Return the (x, y) coordinate for the center point of the cell that contains the specified text.  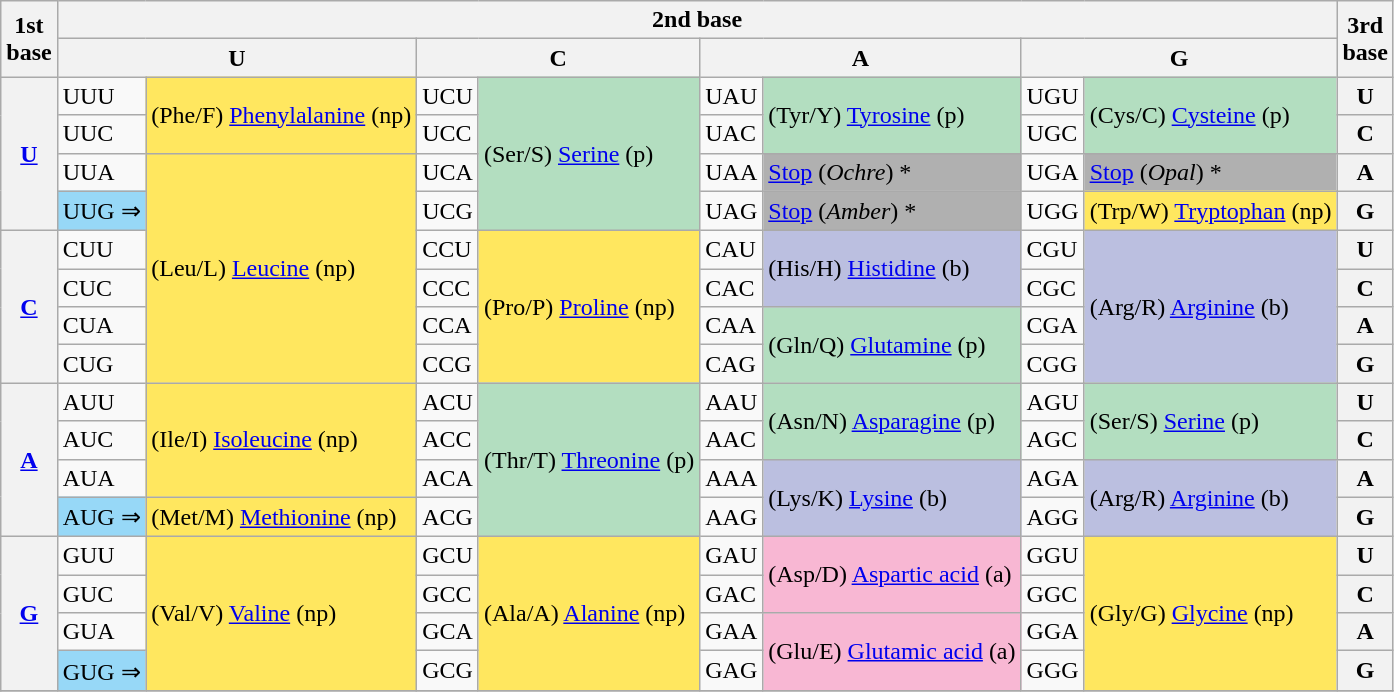
CAG (732, 364)
UAU (732, 96)
CGU (1052, 250)
CUA (102, 326)
AAC (732, 440)
(Asn/N) Asparagine (p) (892, 421)
(Tyr/Y) Tyrosine (p) (892, 115)
AUG ⇒ (102, 517)
GUA (102, 632)
(Gln/Q) Glutamine (p) (892, 345)
(Pro/P) Proline (np) (588, 307)
GGC (1052, 594)
CUU (102, 250)
AUU (102, 402)
UCU (448, 96)
GGU (1052, 556)
AGC (1052, 440)
AGG (1052, 517)
(Ala/A) Alanine (np) (588, 614)
(Lys/K) Lysine (b) (892, 498)
Stop (Ochre) * (892, 172)
GCU (448, 556)
(Phe/F) Phenylalanine (np) (282, 115)
CAA (732, 326)
GCC (448, 594)
CUC (102, 288)
UGU (1052, 96)
AAG (732, 517)
UAG (732, 211)
GUG ⇒ (102, 671)
(Leu/L) Leucine (np) (282, 268)
GCG (448, 671)
AUA (102, 478)
AGU (1052, 402)
UAC (732, 134)
GAA (732, 632)
Stop (Amber) * (892, 211)
UUG ⇒ (102, 211)
UGC (1052, 134)
UCG (448, 211)
CCA (448, 326)
CCC (448, 288)
(Glu/E) Glutamic acid (a) (892, 652)
CCU (448, 250)
(Thr/T) Threonine (p) (588, 460)
CCG (448, 364)
ACG (448, 517)
AGA (1052, 478)
(Met/M) Methionine (np) (282, 517)
(Gly/G) Glycine (np) (1210, 614)
ACA (448, 478)
GUU (102, 556)
(His/H) Histidine (b) (892, 269)
CAU (732, 250)
UGG (1052, 211)
CGA (1052, 326)
Stop (Opal) * (1210, 172)
GUC (102, 594)
AUC (102, 440)
UCA (448, 172)
(Cys/C) Cysteine (p) (1210, 115)
ACC (448, 440)
GCA (448, 632)
1stbase (29, 39)
CGC (1052, 288)
GAG (732, 671)
UCC (448, 134)
CUG (102, 364)
2nd base (697, 20)
CAC (732, 288)
CGG (1052, 364)
UUA (102, 172)
GGG (1052, 671)
UUU (102, 96)
GGA (1052, 632)
AAU (732, 402)
UUC (102, 134)
(Ile/I) Isoleucine (np) (282, 440)
(Val/V) Valine (np) (282, 614)
GAU (732, 556)
GAC (732, 594)
UAA (732, 172)
UGA (1052, 172)
ACU (448, 402)
(Trp/W) Tryptophan (np) (1210, 211)
AAA (732, 478)
3rdbase (1365, 39)
(Asp/D) Aspartic acid (a) (892, 575)
